Determine the (X, Y) coordinate at the center of the cell enclosing the given text.  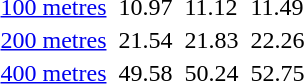
21.83 (212, 40)
21.54 (146, 40)
